Extract the [x, y] coordinate from the center of the cell holding the provided text.  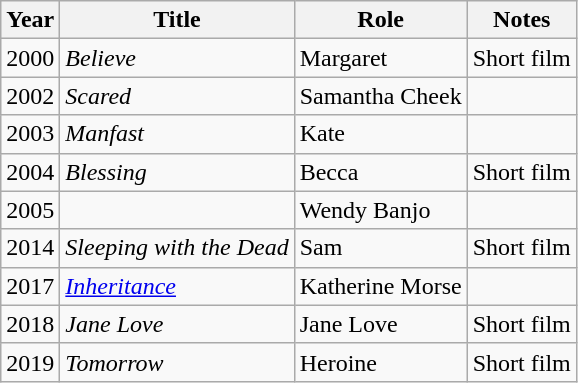
Katherine Morse [380, 286]
Inheritance [177, 286]
2002 [30, 96]
Sleeping with the Dead [177, 248]
2018 [30, 324]
Notes [522, 20]
Wendy Banjo [380, 210]
2003 [30, 134]
2005 [30, 210]
Margaret [380, 58]
Tomorrow [177, 362]
2000 [30, 58]
Scared [177, 96]
Believe [177, 58]
2014 [30, 248]
Manfast [177, 134]
2017 [30, 286]
Blessing [177, 172]
Year [30, 20]
Role [380, 20]
Kate [380, 134]
Heroine [380, 362]
Becca [380, 172]
2004 [30, 172]
Title [177, 20]
Samantha Cheek [380, 96]
2019 [30, 362]
Sam [380, 248]
